For the text-containing cell, return its midpoint in (X, Y) coordinate format. 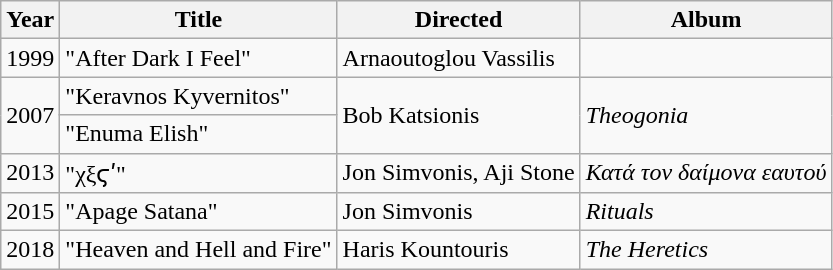
Theogonia (706, 115)
Title (198, 20)
Rituals (706, 212)
"χξϛʹ" (198, 173)
"Enuma Elish" (198, 134)
"Apage Satana" (198, 212)
Album (706, 20)
2018 (30, 250)
Haris Kountouris (458, 250)
Κατά τον δαίμονα εαυτού (706, 173)
Year (30, 20)
Bob Katsionis (458, 115)
The Heretics (706, 250)
Jon Simvonis (458, 212)
"Heaven and Hell and Fire" (198, 250)
Arnaoutoglou Vassilis (458, 58)
Jon Simvonis, Aji Stone (458, 173)
Directed (458, 20)
2015 (30, 212)
1999 (30, 58)
2007 (30, 115)
"After Dark I Feel" (198, 58)
2013 (30, 173)
"Keravnos Kyvernitos" (198, 96)
